Identify which cell holds the provided text, then report its [x, y] central coordinate. 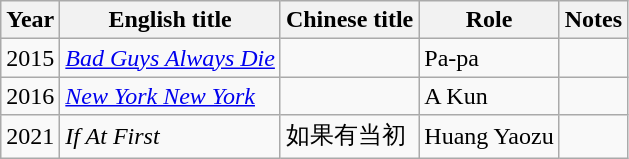
2021 [30, 136]
A Kun [489, 96]
Pa-pa [489, 58]
Role [489, 20]
2016 [30, 96]
2015 [30, 58]
Bad Guys Always Die [170, 58]
Notes [593, 20]
如果有当初 [349, 136]
If At First [170, 136]
English title [170, 20]
Huang Yaozu [489, 136]
Year [30, 20]
New York New York [170, 96]
Chinese title [349, 20]
